Determine the (X, Y) coordinate at the center of the cell enclosing the given text.  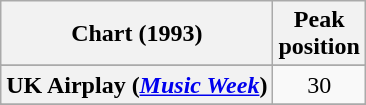
UK Airplay (Music Week) (137, 85)
Peakposition (319, 34)
30 (319, 85)
Chart (1993) (137, 34)
